Pinpoint the cell where the given text exists, returning its (x, y) midpoint coordinate. 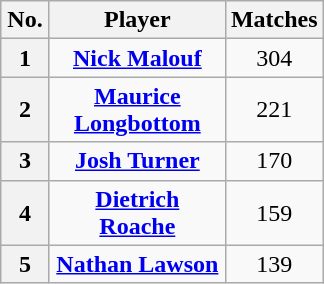
Dietrich Roache (137, 212)
Maurice Longbottom (137, 110)
Nathan Lawson (137, 264)
1 (26, 58)
No. (26, 20)
139 (274, 264)
Matches (274, 20)
304 (274, 58)
159 (274, 212)
Player (137, 20)
5 (26, 264)
2 (26, 110)
Nick Malouf (137, 58)
3 (26, 161)
Josh Turner (137, 161)
221 (274, 110)
4 (26, 212)
170 (274, 161)
